Output the (x, y) coordinate of the center of the cell containing the given text.  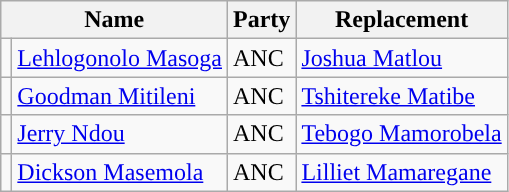
Tshitereke Matibe (402, 96)
Dickson Masemola (120, 172)
Replacement (402, 20)
Lehlogonolo Masoga (120, 58)
Party (262, 20)
Name (114, 20)
Goodman Mitileni (120, 96)
Tebogo Mamorobela (402, 134)
Jerry Ndou (120, 134)
Lilliet Mamaregane (402, 172)
Joshua Matlou (402, 58)
